Locate the cell with the specified text and output its [x, y] center coordinate. 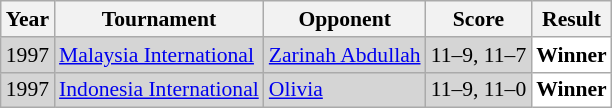
Year [28, 19]
Malaysia International [159, 55]
Zarinah Abdullah [345, 55]
Opponent [345, 19]
11–9, 11–7 [479, 55]
Olivia [345, 90]
Score [479, 19]
11–9, 11–0 [479, 90]
Result [572, 19]
Tournament [159, 19]
Indonesia International [159, 90]
